Scan for the cell matching the given text and deliver its [X, Y] coordinate at center. 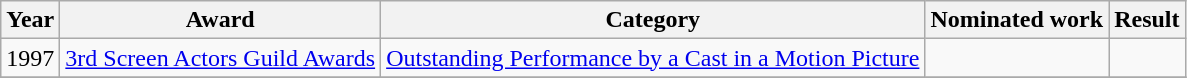
Nominated work [1017, 20]
3rd Screen Actors Guild Awards [220, 58]
Outstanding Performance by a Cast in a Motion Picture [653, 58]
Award [220, 20]
Category [653, 20]
Year [30, 20]
Result [1147, 20]
1997 [30, 58]
